Locate the cell with the specified text and output its (x, y) center coordinate. 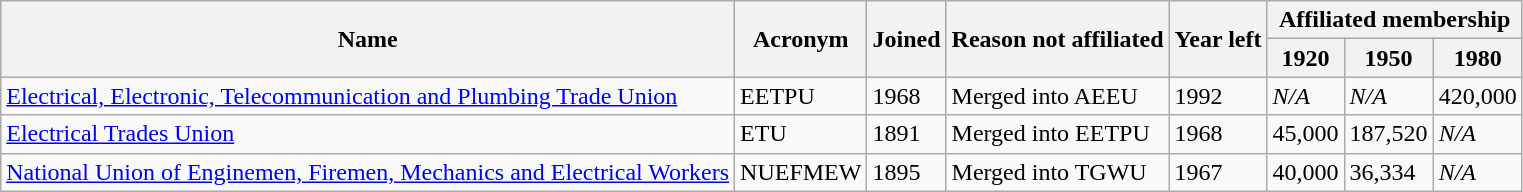
EETPU (801, 96)
Merged into EETPU (1058, 134)
NUEFMEW (801, 172)
Electrical Trades Union (368, 134)
ETU (801, 134)
Joined (906, 39)
1895 (906, 172)
420,000 (1478, 96)
45,000 (1306, 134)
National Union of Enginemen, Firemen, Mechanics and Electrical Workers (368, 172)
Merged into TGWU (1058, 172)
36,334 (1388, 172)
Electrical, Electronic, Telecommunication and Plumbing Trade Union (368, 96)
40,000 (1306, 172)
Acronym (801, 39)
1992 (1218, 96)
1920 (1306, 58)
Year left (1218, 39)
1967 (1218, 172)
Reason not affiliated (1058, 39)
Merged into AEEU (1058, 96)
1891 (906, 134)
1980 (1478, 58)
1950 (1388, 58)
Name (368, 39)
187,520 (1388, 134)
Affiliated membership (1394, 20)
